Return (x, y) of the center of cell containing provided text 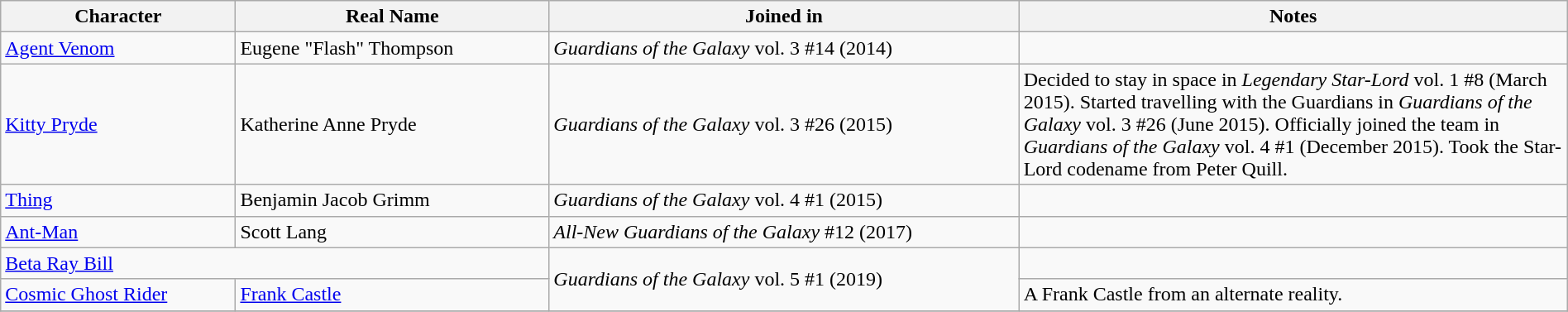
Thing (118, 200)
Agent Venom (118, 48)
Guardians of the Galaxy vol. 3 #26 (2015) (784, 124)
Kitty Pryde (118, 124)
Joined in (784, 17)
Guardians of the Galaxy vol. 3 #14 (2014) (784, 48)
Guardians of the Galaxy vol. 4 #1 (2015) (784, 200)
Beta Ray Bill (275, 263)
Real Name (392, 17)
Frank Castle (392, 295)
Eugene "Flash" Thompson (392, 48)
Katherine Anne Pryde (392, 124)
Character (118, 17)
Benjamin Jacob Grimm (392, 200)
Ant-Man (118, 232)
A Frank Castle from an alternate reality. (1293, 295)
Scott Lang (392, 232)
All-New Guardians of the Galaxy #12 (2017) (784, 232)
Cosmic Ghost Rider (118, 295)
Guardians of the Galaxy vol. 5 #1 (2019) (784, 279)
Notes (1293, 17)
